Return the (x, y) coordinate for the center point of the cell that contains the specified text.  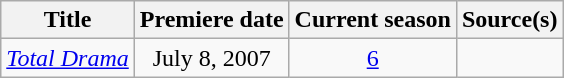
Source(s) (510, 20)
6 (372, 58)
July 8, 2007 (212, 58)
Title (68, 20)
Premiere date (212, 20)
Current season (372, 20)
Total Drama (68, 58)
